From the cell containing the given text, extract its center point as (x, y) coordinate. 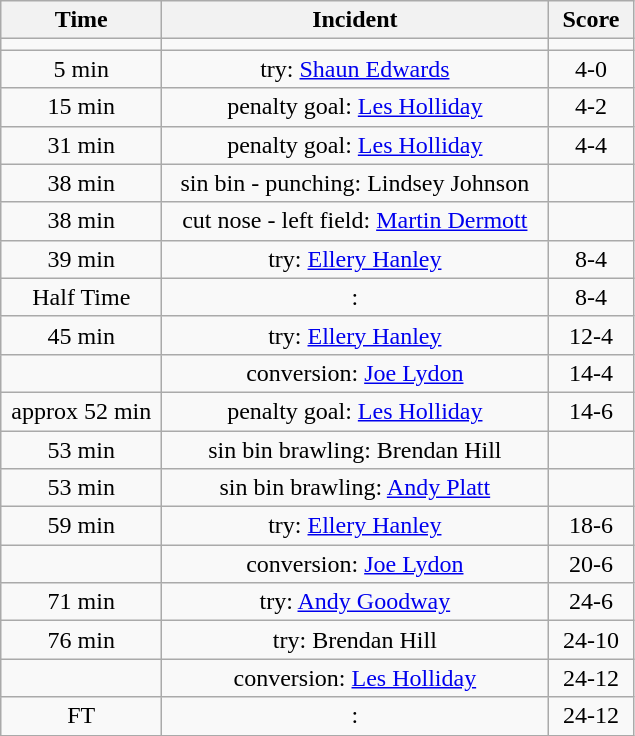
39 min (82, 259)
5 min (82, 69)
sin bin brawling: Andy Platt (355, 488)
approx 52 min (82, 411)
sin bin brawling: Brendan Hill (355, 449)
14-4 (591, 373)
15 min (82, 107)
cut nose - left field: Martin Dermott (355, 221)
Half Time (82, 297)
try: Shaun Edwards (355, 69)
conversion: Les Holliday (355, 678)
Time (82, 20)
31 min (82, 145)
4-0 (591, 69)
76 min (82, 640)
Score (591, 20)
18-6 (591, 526)
Incident (355, 20)
14-6 (591, 411)
24-10 (591, 640)
24-6 (591, 602)
FT (82, 716)
45 min (82, 335)
sin bin - punching: Lindsey Johnson (355, 183)
4-4 (591, 145)
12-4 (591, 335)
4-2 (591, 107)
59 min (82, 526)
try: Andy Goodway (355, 602)
try: Brendan Hill (355, 640)
71 min (82, 602)
20-6 (591, 564)
